Return the [x, y] coordinate for the center point of the cell that contains the specified text.  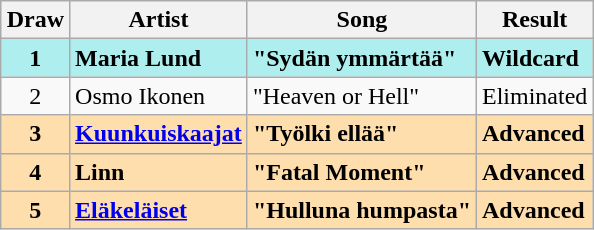
Kuunkuiskaajat [159, 134]
Maria Lund [159, 58]
1 [35, 58]
"Heaven or Hell" [362, 96]
Wildcard [534, 58]
"Hulluna humpasta" [362, 210]
Artist [159, 20]
"Sydän ymmärtää" [362, 58]
4 [35, 172]
"Työlki ellää" [362, 134]
3 [35, 134]
Osmo Ikonen [159, 96]
Eläkeläiset [159, 210]
"Fatal Moment" [362, 172]
Eliminated [534, 96]
5 [35, 210]
Song [362, 20]
Draw [35, 20]
Result [534, 20]
2 [35, 96]
Linn [159, 172]
